Search for the cell housing the specified text and yield its (x, y) center coordinate. 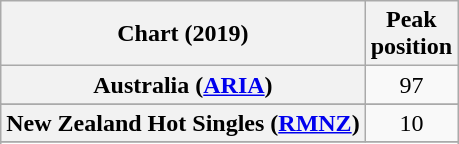
Chart (2019) (183, 34)
Australia (ARIA) (183, 85)
New Zealand Hot Singles (RMNZ) (183, 123)
97 (411, 85)
Peakposition (411, 34)
10 (411, 123)
